Find where the given text appears and provide that cell's center as [x, y] coordinate. 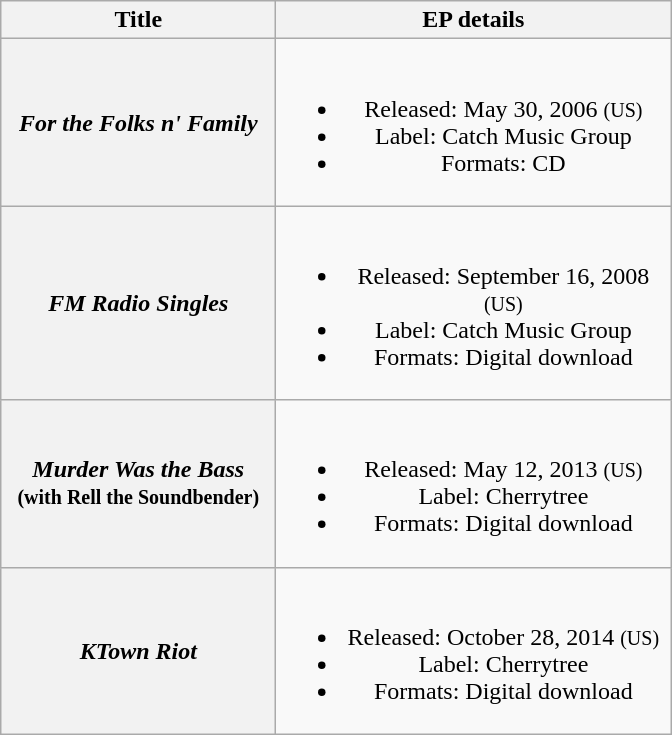
KTown Riot [138, 650]
For the Folks n' Family [138, 122]
Released: September 16, 2008 (US)Label: Catch Music GroupFormats: Digital download [474, 303]
Title [138, 20]
Murder Was the Bass(with Rell the Soundbender) [138, 484]
FM Radio Singles [138, 303]
Released: May 12, 2013 (US)Label: CherrytreeFormats: Digital download [474, 484]
Released: May 30, 2006 (US)Label: Catch Music GroupFormats: CD [474, 122]
Released: October 28, 2014 (US)Label: CherrytreeFormats: Digital download [474, 650]
EP details [474, 20]
